Provide the (X, Y) coordinate of the cell's center where the given text is located.  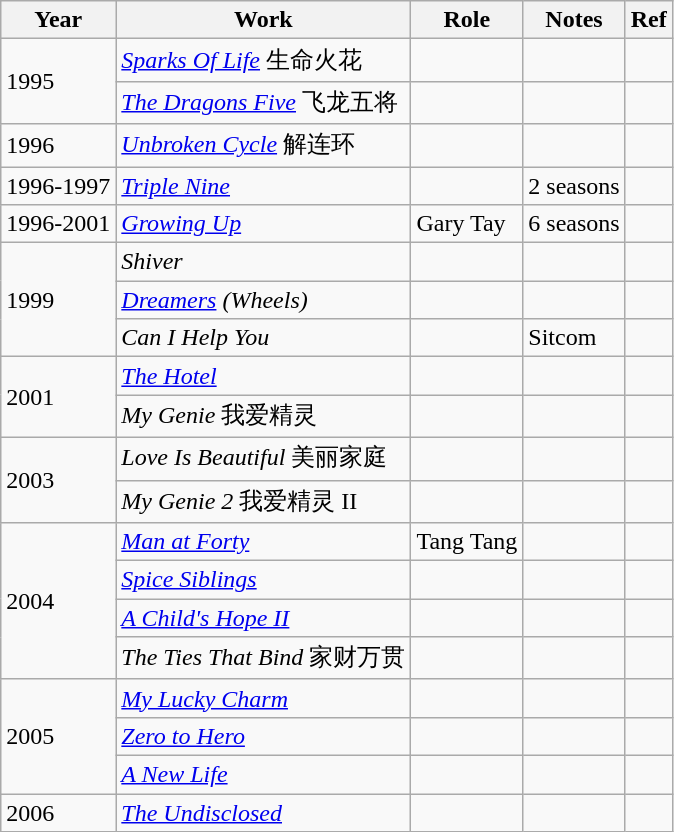
2004 (58, 602)
1996-2001 (58, 224)
Work (264, 20)
Notes (574, 20)
Growing Up (264, 224)
Zero to Hero (264, 736)
2006 (58, 813)
The Undisclosed (264, 813)
A Child's Hope II (264, 618)
Triple Nine (264, 185)
6 seasons (574, 224)
My Genie 2 我爱精灵 II (264, 502)
The Hotel (264, 376)
The Ties That Bind 家财万贯 (264, 658)
1999 (58, 300)
A New Life (264, 774)
My Genie 我爱精灵 (264, 416)
Role (467, 20)
2001 (58, 398)
Sitcom (574, 338)
The Dragons Five 飞龙五将 (264, 102)
Man at Forty (264, 542)
Gary Tay (467, 224)
Ref (648, 20)
My Lucky Charm (264, 698)
Sparks Of Life 生命火花 (264, 60)
2003 (58, 480)
1995 (58, 82)
1996 (58, 146)
2 seasons (574, 185)
Love Is Beautiful 美丽家庭 (264, 458)
Year (58, 20)
Shiver (264, 262)
Spice Siblings (264, 580)
Unbroken Cycle 解连环 (264, 146)
2005 (58, 736)
1996-1997 (58, 185)
Dreamers (Wheels) (264, 300)
Tang Tang (467, 542)
Can I Help You (264, 338)
